For the text-containing cell, return its midpoint in [X, Y] coordinate format. 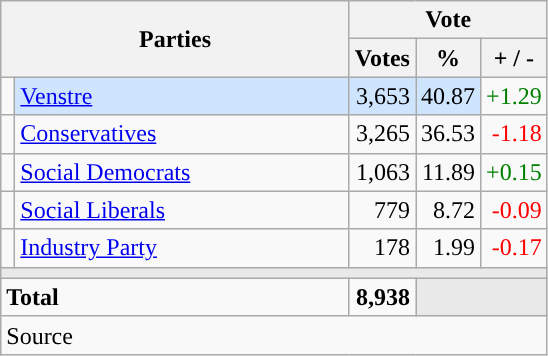
8.72 [448, 210]
+ / - [514, 58]
-0.17 [514, 248]
36.53 [448, 134]
Vote [448, 20]
Total [176, 297]
Source [274, 335]
-0.09 [514, 210]
1.99 [448, 248]
Social Liberals [182, 210]
8,938 [382, 297]
-1.18 [514, 134]
Parties [176, 39]
% [448, 58]
40.87 [448, 96]
+1.29 [514, 96]
Venstre [182, 96]
Conservatives [182, 134]
+0.15 [514, 172]
1,063 [382, 172]
3,653 [382, 96]
3,265 [382, 134]
11.89 [448, 172]
178 [382, 248]
779 [382, 210]
Votes [382, 58]
Social Democrats [182, 172]
Industry Party [182, 248]
